Scan for the cell matching the given text and deliver its [X, Y] coordinate at center. 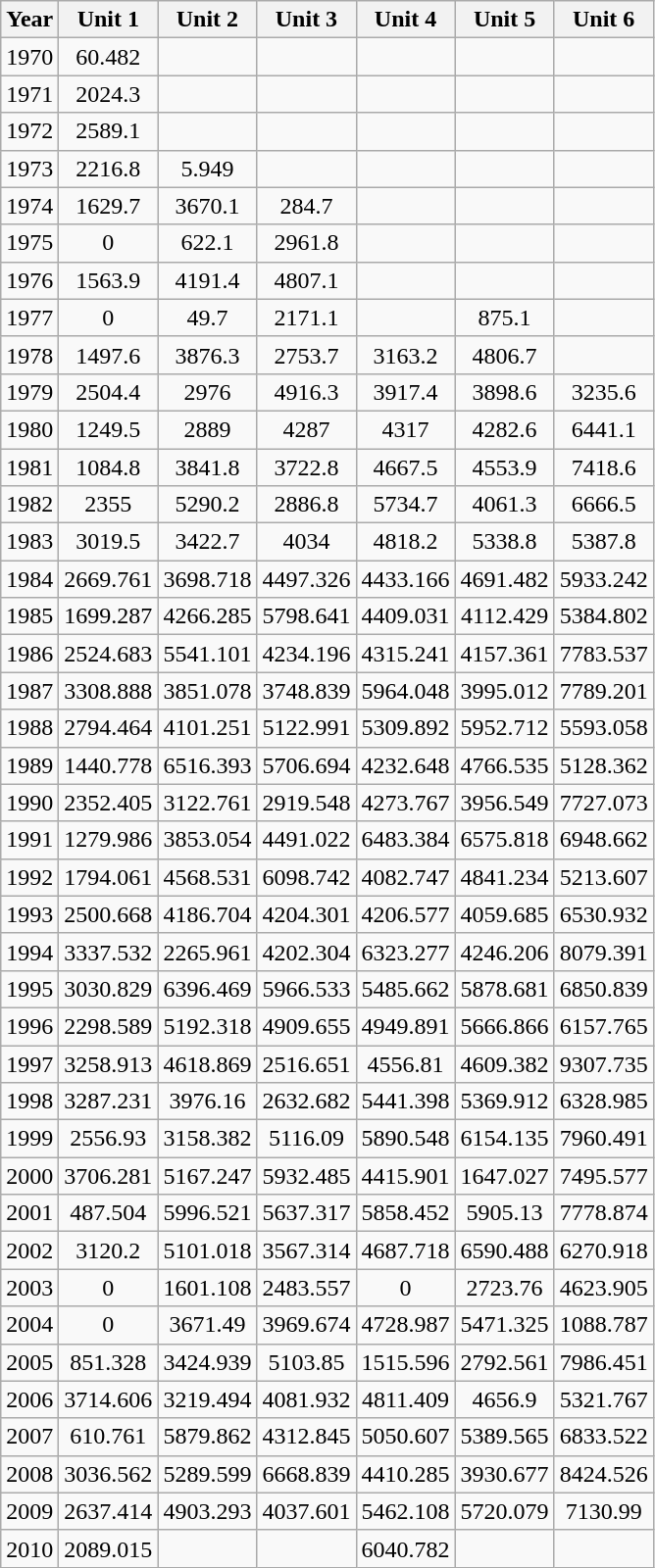
2794.464 [108, 728]
2004 [29, 1325]
4157.361 [504, 654]
7130.99 [604, 1511]
2524.683 [108, 654]
5878.681 [504, 989]
6575.818 [504, 840]
4112.429 [504, 616]
2024.3 [108, 94]
6666.5 [604, 505]
9307.735 [604, 1063]
3671.49 [208, 1325]
3120.2 [108, 1250]
1978 [29, 355]
4410.285 [406, 1474]
6154.135 [504, 1139]
6590.488 [504, 1250]
2516.651 [306, 1063]
1984 [29, 579]
4623.905 [604, 1288]
7727.073 [604, 803]
6668.839 [306, 1474]
3995.012 [504, 691]
4903.293 [208, 1511]
6323.277 [406, 952]
2976 [208, 392]
284.7 [306, 206]
Unit 1 [108, 20]
1974 [29, 206]
1249.5 [108, 429]
6040.782 [406, 1548]
3976.16 [208, 1102]
1601.108 [208, 1288]
875.1 [504, 318]
5485.662 [406, 989]
1987 [29, 691]
5192.318 [208, 1026]
4081.932 [306, 1399]
1279.986 [108, 840]
1998 [29, 1102]
3853.054 [208, 840]
2637.414 [108, 1511]
5321.767 [604, 1399]
3337.532 [108, 952]
1991 [29, 840]
5890.548 [406, 1139]
2002 [29, 1250]
4232.648 [406, 765]
5905.13 [504, 1213]
4491.022 [306, 840]
5369.912 [504, 1102]
5309.892 [406, 728]
1992 [29, 877]
1563.9 [108, 280]
7960.491 [604, 1139]
6396.469 [208, 989]
3722.8 [306, 467]
2632.682 [306, 1102]
4553.9 [504, 467]
1990 [29, 803]
3258.913 [108, 1063]
1986 [29, 654]
3030.829 [108, 989]
49.7 [208, 318]
5289.599 [208, 1474]
5541.101 [208, 654]
6270.918 [604, 1250]
5101.018 [208, 1250]
4206.577 [406, 914]
2753.7 [306, 355]
2089.015 [108, 1548]
2589.1 [108, 131]
2005 [29, 1362]
7495.577 [604, 1176]
4234.196 [306, 654]
4317 [406, 429]
2216.8 [108, 169]
5389.565 [504, 1437]
1997 [29, 1063]
3969.674 [306, 1325]
3287.231 [108, 1102]
4266.285 [208, 616]
1981 [29, 467]
5103.85 [306, 1362]
3219.494 [208, 1399]
5128.362 [604, 765]
2556.93 [108, 1139]
5637.317 [306, 1213]
487.504 [108, 1213]
4282.6 [504, 429]
5471.325 [504, 1325]
Unit 2 [208, 20]
4246.206 [504, 952]
2792.561 [504, 1362]
4497.326 [306, 579]
1972 [29, 131]
5338.8 [504, 542]
4556.81 [406, 1063]
4909.655 [306, 1026]
4687.718 [406, 1250]
1629.7 [108, 206]
2961.8 [306, 243]
2007 [29, 1437]
1973 [29, 169]
2006 [29, 1399]
1794.061 [108, 877]
5122.991 [306, 728]
7789.201 [604, 691]
3876.3 [208, 355]
5966.533 [306, 989]
3036.562 [108, 1474]
4061.3 [504, 505]
3917.4 [406, 392]
2171.1 [306, 318]
4609.382 [504, 1063]
6328.985 [604, 1102]
6098.742 [306, 877]
Unit 3 [306, 20]
4059.685 [504, 914]
1977 [29, 318]
4766.535 [504, 765]
3308.888 [108, 691]
5213.607 [604, 877]
2003 [29, 1288]
1971 [29, 94]
7783.537 [604, 654]
6157.765 [604, 1026]
2009 [29, 1511]
6833.522 [604, 1437]
5387.8 [604, 542]
5593.058 [604, 728]
3019.5 [108, 542]
4202.304 [306, 952]
6948.662 [604, 840]
1983 [29, 542]
6530.932 [604, 914]
1975 [29, 243]
3841.8 [208, 467]
7778.874 [604, 1213]
2355 [108, 505]
2265.961 [208, 952]
3424.939 [208, 1362]
2010 [29, 1548]
4656.9 [504, 1399]
5932.485 [306, 1176]
5384.802 [604, 616]
5290.2 [208, 505]
6516.393 [208, 765]
4728.987 [406, 1325]
5441.398 [406, 1102]
2000 [29, 1176]
2889 [208, 429]
6441.1 [604, 429]
4312.845 [306, 1437]
3567.314 [306, 1250]
5.949 [208, 169]
5964.048 [406, 691]
1985 [29, 616]
4691.482 [504, 579]
1976 [29, 280]
5462.108 [406, 1511]
2298.589 [108, 1026]
Unit 5 [504, 20]
3235.6 [604, 392]
3670.1 [208, 206]
6483.384 [406, 840]
4082.747 [406, 877]
610.761 [108, 1437]
1440.778 [108, 765]
4287 [306, 429]
5734.7 [406, 505]
Unit 4 [406, 20]
2352.405 [108, 803]
4273.767 [406, 803]
4409.031 [406, 616]
5858.452 [406, 1213]
3898.6 [504, 392]
3158.382 [208, 1139]
3698.718 [208, 579]
7986.451 [604, 1362]
1979 [29, 392]
4841.234 [504, 877]
8424.526 [604, 1474]
4315.241 [406, 654]
5167.247 [208, 1176]
2483.557 [306, 1288]
Year [29, 20]
4618.869 [208, 1063]
1084.8 [108, 467]
4949.891 [406, 1026]
Unit 6 [604, 20]
5996.521 [208, 1213]
1989 [29, 765]
2504.4 [108, 392]
5933.242 [604, 579]
2919.548 [306, 803]
5720.079 [504, 1511]
1970 [29, 57]
5952.712 [504, 728]
3930.677 [504, 1474]
1994 [29, 952]
4186.704 [208, 914]
1995 [29, 989]
7418.6 [604, 467]
3956.549 [504, 803]
1999 [29, 1139]
851.328 [108, 1362]
3163.2 [406, 355]
1497.6 [108, 355]
5879.862 [208, 1437]
4037.601 [306, 1511]
3122.761 [208, 803]
60.482 [108, 57]
3706.281 [108, 1176]
3422.7 [208, 542]
5798.641 [306, 616]
4204.301 [306, 914]
4415.901 [406, 1176]
6850.839 [604, 989]
2500.668 [108, 914]
5116.09 [306, 1139]
4806.7 [504, 355]
1993 [29, 914]
4818.2 [406, 542]
4667.5 [406, 467]
2886.8 [306, 505]
1515.596 [406, 1362]
1647.027 [504, 1176]
2001 [29, 1213]
1699.287 [108, 616]
4433.166 [406, 579]
1088.787 [604, 1325]
1996 [29, 1026]
3748.839 [306, 691]
4034 [306, 542]
4568.531 [208, 877]
5050.607 [406, 1437]
622.1 [208, 243]
3851.078 [208, 691]
5706.694 [306, 765]
4916.3 [306, 392]
8079.391 [604, 952]
2008 [29, 1474]
2669.761 [108, 579]
1980 [29, 429]
4101.251 [208, 728]
1988 [29, 728]
5666.866 [504, 1026]
4807.1 [306, 280]
4811.409 [406, 1399]
2723.76 [504, 1288]
3714.606 [108, 1399]
1982 [29, 505]
4191.4 [208, 280]
